Return the [x, y] coordinate for the center point of the cell that contains the specified text.  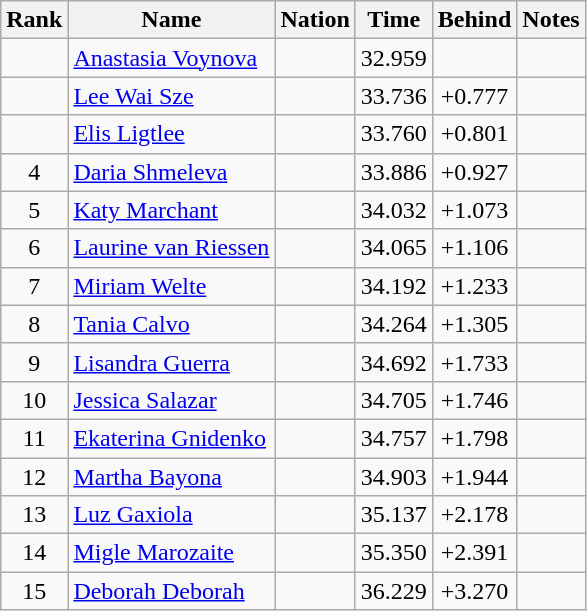
Anastasia Voynova [172, 58]
34.264 [394, 324]
+1.233 [474, 286]
Elis Ligtlee [172, 134]
34.192 [394, 286]
+1.305 [474, 324]
+3.270 [474, 591]
11 [34, 438]
36.229 [394, 591]
7 [34, 286]
Jessica Salazar [172, 400]
+1.106 [474, 248]
Ekaterina Gnidenko [172, 438]
+1.798 [474, 438]
Time [394, 20]
34.692 [394, 362]
Tania Calvo [172, 324]
Katy Marchant [172, 210]
33.760 [394, 134]
Nation [315, 20]
34.705 [394, 400]
35.350 [394, 553]
6 [34, 248]
Laurine van Riessen [172, 248]
4 [34, 172]
Lee Wai Sze [172, 96]
33.736 [394, 96]
Migle Marozaite [172, 553]
13 [34, 515]
12 [34, 477]
34.903 [394, 477]
Martha Bayona [172, 477]
33.886 [394, 172]
15 [34, 591]
10 [34, 400]
35.137 [394, 515]
+1.733 [474, 362]
+0.777 [474, 96]
34.065 [394, 248]
14 [34, 553]
+2.178 [474, 515]
+0.801 [474, 134]
34.032 [394, 210]
Miriam Welte [172, 286]
+1.073 [474, 210]
+0.927 [474, 172]
32.959 [394, 58]
Rank [34, 20]
+1.944 [474, 477]
Behind [474, 20]
Daria Shmeleva [172, 172]
+1.746 [474, 400]
Deborah Deborah [172, 591]
Notes [551, 20]
+2.391 [474, 553]
5 [34, 210]
9 [34, 362]
Lisandra Guerra [172, 362]
Luz Gaxiola [172, 515]
Name [172, 20]
34.757 [394, 438]
8 [34, 324]
